From the cell containing the given text, extract its center point as [X, Y] coordinate. 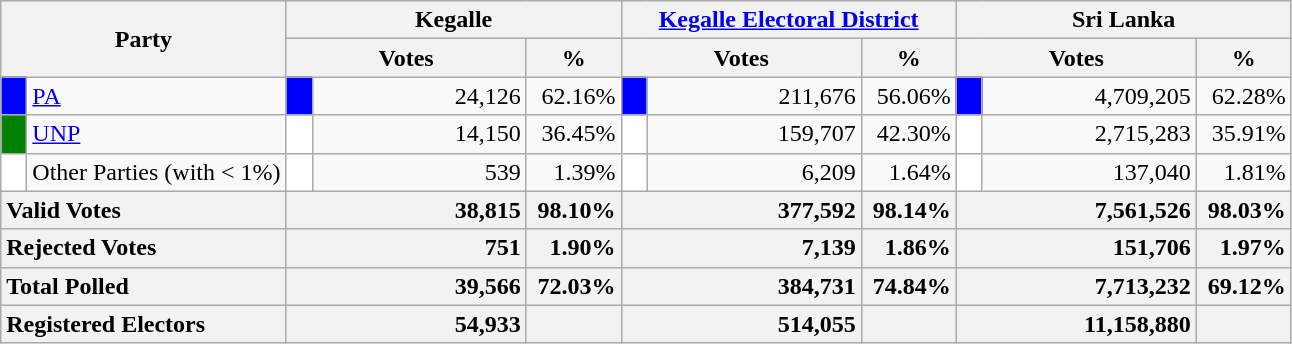
UNP [156, 134]
PA [156, 96]
35.91% [1244, 134]
14,150 [419, 134]
38,815 [406, 210]
Sri Lanka [1124, 20]
62.16% [574, 96]
42.30% [908, 134]
Rejected Votes [144, 248]
72.03% [574, 286]
Registered Electors [144, 324]
7,139 [741, 248]
62.28% [1244, 96]
Party [144, 39]
Kegalle Electoral District [788, 20]
1.81% [1244, 172]
Kegalle [454, 20]
98.10% [574, 210]
74.84% [908, 286]
56.06% [908, 96]
98.03% [1244, 210]
1.64% [908, 172]
4,709,205 [1089, 96]
Valid Votes [144, 210]
98.14% [908, 210]
751 [406, 248]
54,933 [406, 324]
Total Polled [144, 286]
211,676 [754, 96]
39,566 [406, 286]
1.90% [574, 248]
1.86% [908, 248]
36.45% [574, 134]
2,715,283 [1089, 134]
11,158,880 [1076, 324]
384,731 [741, 286]
6,209 [754, 172]
1.39% [574, 172]
539 [419, 172]
151,706 [1076, 248]
377,592 [741, 210]
Other Parties (with < 1%) [156, 172]
69.12% [1244, 286]
7,713,232 [1076, 286]
137,040 [1089, 172]
1.97% [1244, 248]
7,561,526 [1076, 210]
24,126 [419, 96]
159,707 [754, 134]
514,055 [741, 324]
